From the cell containing the given text, extract its center point as (x, y) coordinate. 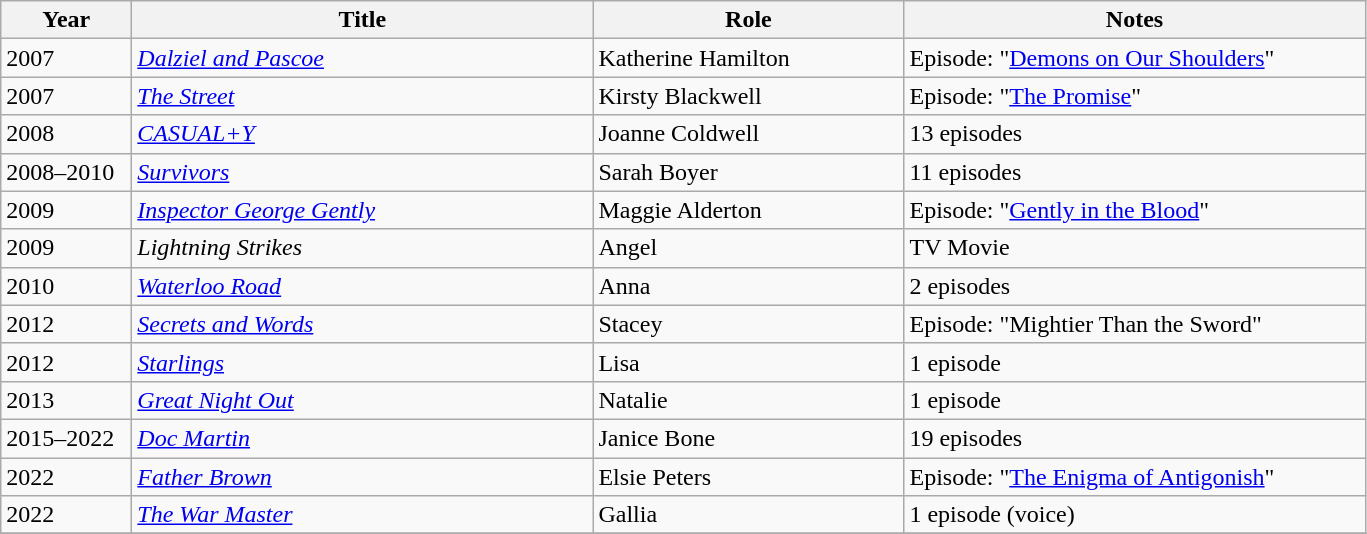
Waterloo Road (362, 286)
Angel (748, 248)
The War Master (362, 515)
19 episodes (1134, 438)
Episode: "The Enigma of Antigonish" (1134, 477)
2010 (66, 286)
Lisa (748, 362)
Episode: "Gently in the Blood" (1134, 210)
Natalie (748, 400)
Gallia (748, 515)
11 episodes (1134, 172)
Episode: "Demons on Our Shoulders" (1134, 58)
Episode: "Mightier Than the Sword" (1134, 324)
Great Night Out (362, 400)
Doc Martin (362, 438)
Secrets and Words (362, 324)
Kirsty Blackwell (748, 96)
Joanne Coldwell (748, 134)
Sarah Boyer (748, 172)
1 episode (voice) (1134, 515)
Role (748, 20)
Survivors (362, 172)
2015–2022 (66, 438)
Episode: "The Promise" (1134, 96)
Father Brown (362, 477)
Year (66, 20)
2013 (66, 400)
13 episodes (1134, 134)
Starlings (362, 362)
Katherine Hamilton (748, 58)
Janice Bone (748, 438)
Anna (748, 286)
2008 (66, 134)
Notes (1134, 20)
Inspector George Gently (362, 210)
Elsie Peters (748, 477)
2 episodes (1134, 286)
2008–2010 (66, 172)
Maggie Alderton (748, 210)
TV Movie (1134, 248)
CASUAL+Y (362, 134)
The Street (362, 96)
Lightning Strikes (362, 248)
Title (362, 20)
Dalziel and Pascoe (362, 58)
Stacey (748, 324)
